Detect which cell encompasses the target text, then output its (x, y) center coordinate. 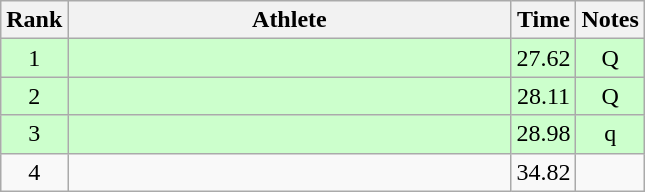
q (610, 134)
34.82 (544, 172)
28.98 (544, 134)
4 (34, 172)
1 (34, 58)
Rank (34, 20)
3 (34, 134)
27.62 (544, 58)
Time (544, 20)
Athlete (290, 20)
28.11 (544, 96)
2 (34, 96)
Notes (610, 20)
